Return the [X, Y] coordinate for the center point of the cell that contains the specified text.  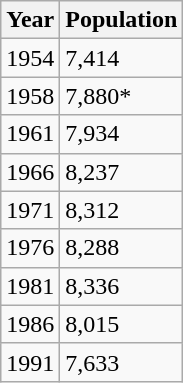
7,880* [122, 96]
8,336 [122, 286]
7,934 [122, 134]
Year [30, 20]
1976 [30, 248]
8,288 [122, 248]
7,414 [122, 58]
8,015 [122, 324]
1971 [30, 210]
1961 [30, 134]
1986 [30, 324]
1966 [30, 172]
1954 [30, 58]
8,237 [122, 172]
1991 [30, 362]
1981 [30, 286]
7,633 [122, 362]
1958 [30, 96]
Population [122, 20]
8,312 [122, 210]
